Return (x, y) of the center of cell containing provided text 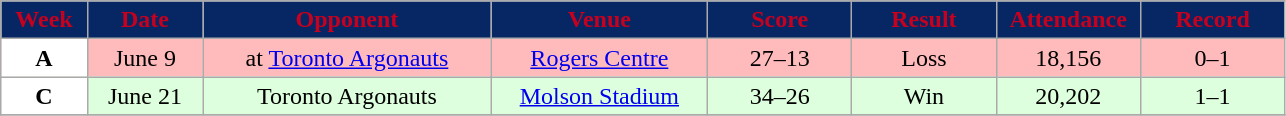
Toronto Argonauts (348, 96)
Win (924, 96)
27–13 (780, 58)
Date (144, 20)
Week (44, 20)
Result (924, 20)
1–1 (1212, 96)
Loss (924, 58)
Record (1212, 20)
Opponent (348, 20)
34–26 (780, 96)
June 9 (144, 58)
Molson Stadium (599, 96)
at Toronto Argonauts (348, 58)
A (44, 58)
Score (780, 20)
June 21 (144, 96)
C (44, 96)
0–1 (1212, 58)
Rogers Centre (599, 58)
Attendance (1068, 20)
Venue (599, 20)
18,156 (1068, 58)
20,202 (1068, 96)
